From the cell containing the given text, extract its center point as [X, Y] coordinate. 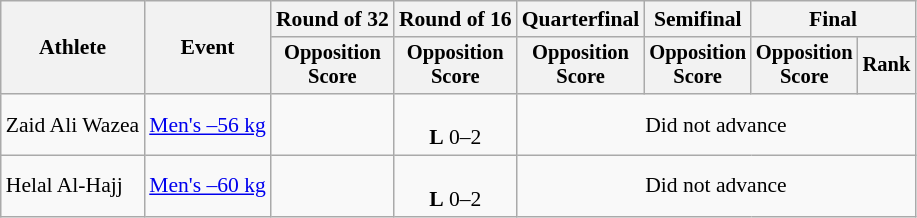
Rank [887, 66]
Men's –56 kg [208, 124]
Men's –60 kg [208, 186]
Zaid Ali Wazea [72, 124]
Round of 16 [456, 19]
Quarterfinal [581, 19]
Final [833, 19]
Helal Al-Hajj [72, 186]
Round of 32 [332, 19]
Semifinal [698, 19]
Athlete [72, 48]
Event [208, 48]
